Extract the (x, y) coordinate from the center of the cell holding the provided text.  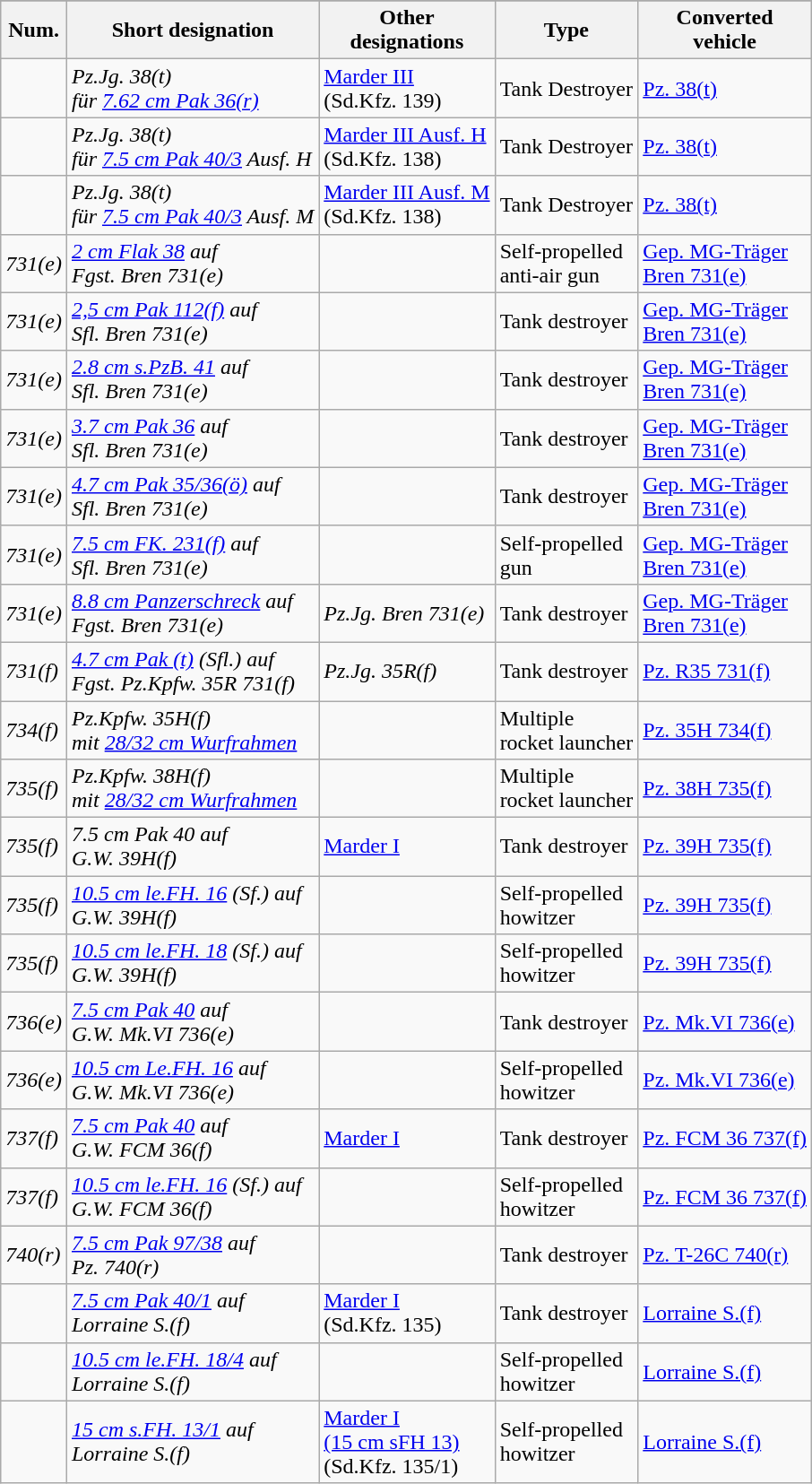
Pz.Jg. 35R(f) (407, 671)
7.5 cm Pak 97/38 aufPz. 740(r) (192, 1255)
8.8 cm Panzerschreck aufFgst. Bren 731(e) (192, 613)
Pz.Jg. 38(t)für 7.62 cm Pak 36(r) (192, 88)
Pz. 35H 734(f) (725, 730)
Marder I(15 cm sFH 13)(Sd.Kfz. 135/1) (407, 1442)
2.8 cm s.PzB. 41 aufSfl. Bren 731(e) (192, 380)
2 cm Flak 38 aufFgst. Bren 731(e) (192, 264)
Pz. 38H 735(f) (725, 789)
Marder I(Sd.Kfz. 135) (407, 1313)
10.5 cm le.FH. 18 (Sf.) aufG.W. 39H(f) (192, 963)
7.5 cm Pak 40 aufG.W. FCM 36(f) (192, 1139)
3.7 cm Pak 36 aufSfl. Bren 731(e) (192, 438)
Type (566, 30)
Otherdesignations (407, 30)
Pz.Kpfw. 38H(f)mit 28/32 cm Wurfrahmen (192, 789)
10.5 cm le.FH. 16 (Sf.) aufG.W. FCM 36(f) (192, 1196)
731(f) (34, 671)
4.7 cm Pak (t) (Sfl.) aufFgst. Pz.Kpfw. 35R 731(f) (192, 671)
7.5 cm Pak 40/1 aufLorraine S.(f) (192, 1313)
740(r) (34, 1255)
7.5 cm FK. 231(f) aufSfl. Bren 731(e) (192, 554)
734(f) (34, 730)
Pz.Kpfw. 35H(f)mit 28/32 cm Wurfrahmen (192, 730)
Convertedvehicle (725, 30)
7.5 cm Pak 40 aufG.W. 39H(f) (192, 846)
Num. (34, 30)
Marder III Ausf. M(Sd.Kfz. 138) (407, 204)
10.5 cm le.FH. 16 (Sf.) aufG.W. 39H(f) (192, 906)
15 cm s.FH. 13/1 aufLorraine S.(f) (192, 1442)
Self-propelledanti-air gun (566, 264)
Marder III(Sd.Kfz. 139) (407, 88)
Short designation (192, 30)
Self-propelledgun (566, 554)
7.5 cm Pak 40 aufG.W. Mk.VI 736(e) (192, 1022)
Pz.Jg. 38(t)für 7.5 cm Pak 40/3 Ausf. H (192, 147)
Pz. T-26C 740(r) (725, 1255)
4.7 cm Pak 35/36(ö) aufSfl. Bren 731(e) (192, 497)
Pz.Jg. 38(t)für 7.5 cm Pak 40/3 Ausf. M (192, 204)
Marder III Ausf. H(Sd.Kfz. 138) (407, 147)
10.5 cm Le.FH. 16 aufG.W. Mk.VI 736(e) (192, 1080)
10.5 cm le.FH. 18/4 aufLorraine S.(f) (192, 1372)
Pz.Jg. Bren 731(e) (407, 613)
Pz. R35 731(f) (725, 671)
2,5 cm Pak 112(f) aufSfl. Bren 731(e) (192, 321)
